For the text-containing cell, return its midpoint in (X, Y) coordinate format. 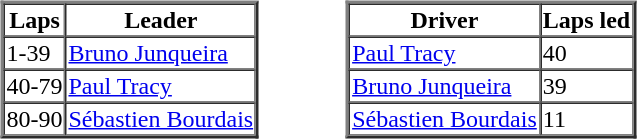
Laps led (586, 20)
Laps (35, 20)
39 (586, 86)
11 (586, 118)
40-79 (35, 86)
1-39 (35, 52)
80-90 (35, 118)
Leader (160, 20)
40 (586, 52)
Driver (444, 20)
